Determine the (X, Y) coordinate at the center of the cell enclosing the given text.  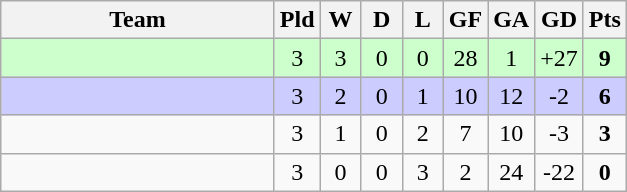
W (340, 20)
7 (465, 134)
GA (512, 20)
Pts (604, 20)
GD (560, 20)
Pld (297, 20)
L (422, 20)
28 (465, 58)
24 (512, 172)
Team (138, 20)
GF (465, 20)
-22 (560, 172)
+27 (560, 58)
12 (512, 96)
-2 (560, 96)
9 (604, 58)
6 (604, 96)
D (382, 20)
-3 (560, 134)
